Return the (X, Y) coordinate for the center point of the cell that contains the specified text.  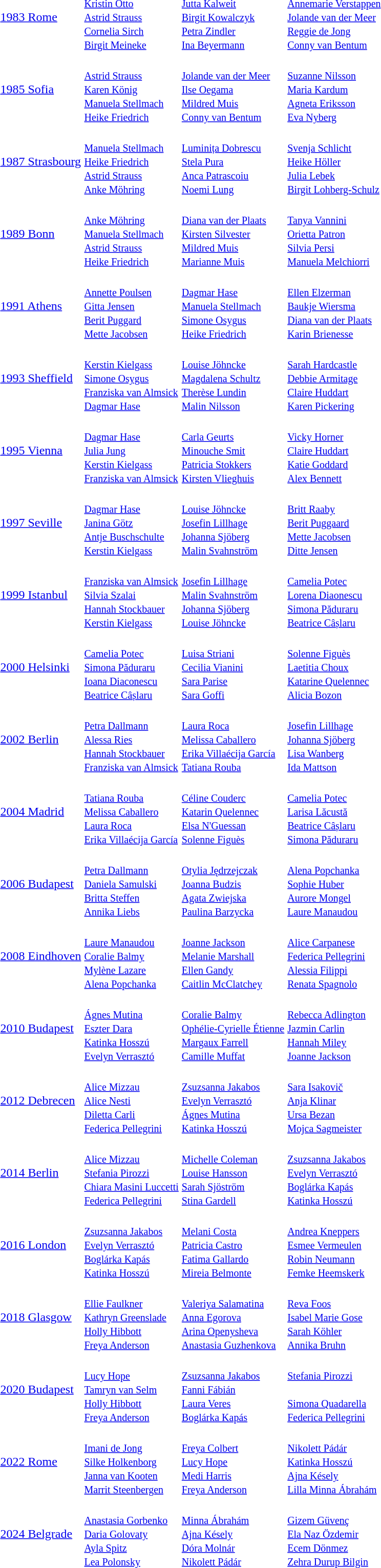
Valeriya SalamatinaAnna EgorovaArina OpenyshevaAnastasia Guzhenkova (232, 1317)
Diana van der PlaatsKirsten SilvesterMildred MuisMarianne Muis (232, 234)
Manuela StellmachHeike FriedrichAstrid StraussAnke Möhring (131, 161)
Petra DallmannAlessa RiesHannah StockbauerFranziska van Almsick (131, 739)
Josefin LillhageMalin SvahnströmJohanna SjöbergLouise Jöhncke (232, 595)
Louise JöhnckeJosefin LillhageJohanna SjöbergMalin Svahnström (232, 522)
Alice MizzauStefania PirozziChiara Masini LuccettiFederica Pellegrini (131, 1173)
Laure ManaudouCoralie BalmyMylène LazareAlena Popchanka (131, 956)
Otylia JędrzejczakJoanna BudzisAgata ZwiejskaPaulina Barzycka (232, 884)
Alice MizzauAlice NestiDiletta CarliFederica Pellegrini (131, 1100)
Louise JöhnckeMagdalena SchultzTherèse LundinMalin Nilsson (232, 378)
Lucy HopeTamryn van SelmHolly HibbottFreya Anderson (131, 1389)
Astrid StraussKaren KönigManuela StellmachHeike Friedrich (131, 89)
Luisa StrianiCecilia VianiniSara PariseSara Goffi (232, 667)
Kerstin KielgassSimone OsygusFranziska van AlmsickDagmar Hase (131, 378)
Anke MöhringManuela StellmachAstrid StraussHeike Friedrich (131, 234)
Melani CostaPatricia CastroFatima GallardoMireia Belmonte (232, 1245)
Petra DallmannDaniela SamulskiBritta SteffenAnnika Liebs (131, 884)
Joanne JacksonMelanie MarshallEllen GandyCaitlin McClatchey (232, 956)
Luminița DobrescuStela PuraAnca PatrascoiuNoemi Lung (232, 161)
Michelle ColemanLouise HanssonSarah SjöströmStina Gardell (232, 1173)
Dagmar HaseJulia JungKerstin KielgassFranziska van Almsick (131, 450)
Imani de JongSilke HolkenborgJanna van KootenMarrit Steenbergen (131, 1461)
Zsuzsanna JakabosFanni FábiánLaura VeresBoglárka Kapás (232, 1389)
Annette PoulsenGitta JensenBerit PuggardMette Jacobsen (131, 306)
Zsuzsanna JakabosEvelyn VerrasztóÁgnes MutinaKatinka Hosszú (232, 1100)
Dagmar HaseManuela StellmachSimone OsygusHeike Friedrich (232, 306)
Franziska van AlmsickSilvia SzalaiHannah StockbauerKerstin Kielgass (131, 595)
Tatiana RoubaMelissa CaballeroLaura RocaErika Villaécija García (131, 811)
Coralie BalmyOphélie-Cyrielle ÉtienneMargaux FarrellCamille Muffat (232, 1028)
Camelia PotecSimona PăduraruIoana DiaconescuBeatrice Câșlaru (131, 667)
Ágnes MutinaEszter DaraKatinka HosszúEvelyn Verrasztó (131, 1028)
Dagmar HaseJanina GötzAntje BuschschulteKerstin Kielgass (131, 522)
Carla GeurtsMinouche SmitPatricia StokkersKirsten Vlieghuis (232, 450)
Céline CoudercKatarin QuelennecElsa N'GuessanSolenne Figuès (232, 811)
Ellie FaulknerKathryn GreensladeHolly HibbottFreya Anderson (131, 1317)
Jolande van der MeerIlse OegamaMildred MuisConny van Bentum (232, 89)
Zsuzsanna JakabosEvelyn VerrasztóBoglárka KapásKatinka Hosszú (131, 1245)
Laura RocaMelissa CaballeroErika Villaécija GarcíaTatiana Rouba (232, 739)
Freya ColbertLucy HopeMedi HarrisFreya Anderson (232, 1461)
